Extract the [X, Y] coordinate from the center of the cell holding the provided text.  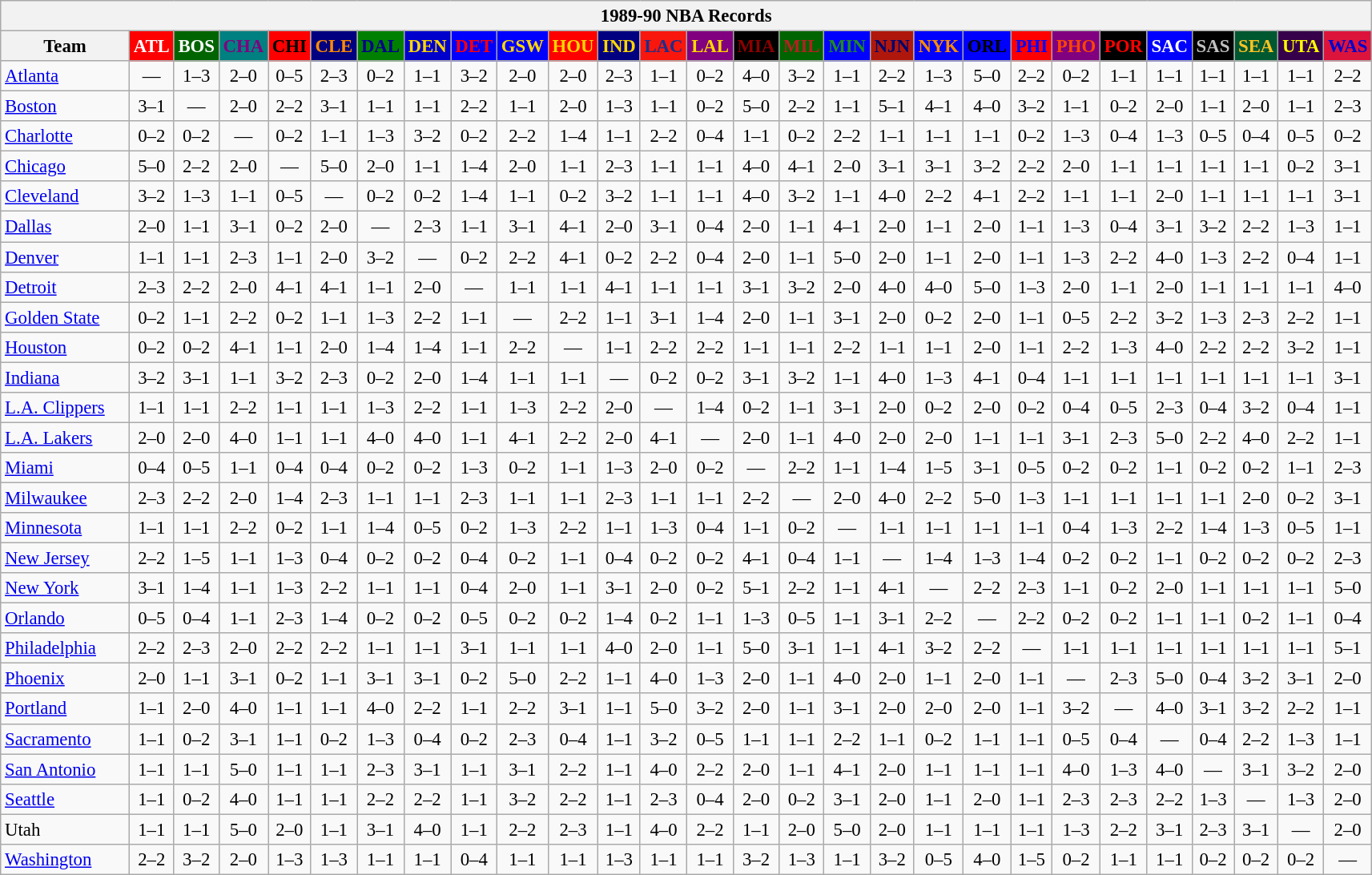
Miami [66, 468]
UTA [1301, 46]
Portland [66, 709]
MIN [847, 46]
SAC [1169, 46]
Seattle [66, 799]
L.A. Clippers [66, 408]
Philadelphia [66, 648]
Chicago [66, 167]
Phoenix [66, 679]
Boston [66, 107]
SAS [1213, 46]
Atlanta [66, 76]
DAL [381, 46]
New Jersey [66, 558]
IND [619, 46]
L.A. Lakers [66, 437]
Indiana [66, 377]
Detroit [66, 287]
Dallas [66, 227]
Golden State [66, 317]
Sacramento [66, 739]
HOU [573, 46]
GSW [522, 46]
ATL [151, 46]
Minnesota [66, 528]
DEN [428, 46]
LAC [663, 46]
Utah [66, 829]
1989-90 NBA Records [686, 16]
New York [66, 588]
WAS [1348, 46]
Cleveland [66, 196]
MIA [756, 46]
Milwaukee [66, 498]
NJN [892, 46]
Charlotte [66, 136]
CLE [333, 46]
DET [474, 46]
PHI [1032, 46]
Houston [66, 347]
BOS [196, 46]
POR [1123, 46]
MIL [802, 46]
Washington [66, 860]
Team [66, 46]
CHA [243, 46]
San Antonio [66, 769]
ORL [987, 46]
LAL [710, 46]
Orlando [66, 619]
CHI [289, 46]
SEA [1256, 46]
PHO [1076, 46]
NYK [939, 46]
Denver [66, 257]
